From the cell containing the given text, extract its center point as (x, y) coordinate. 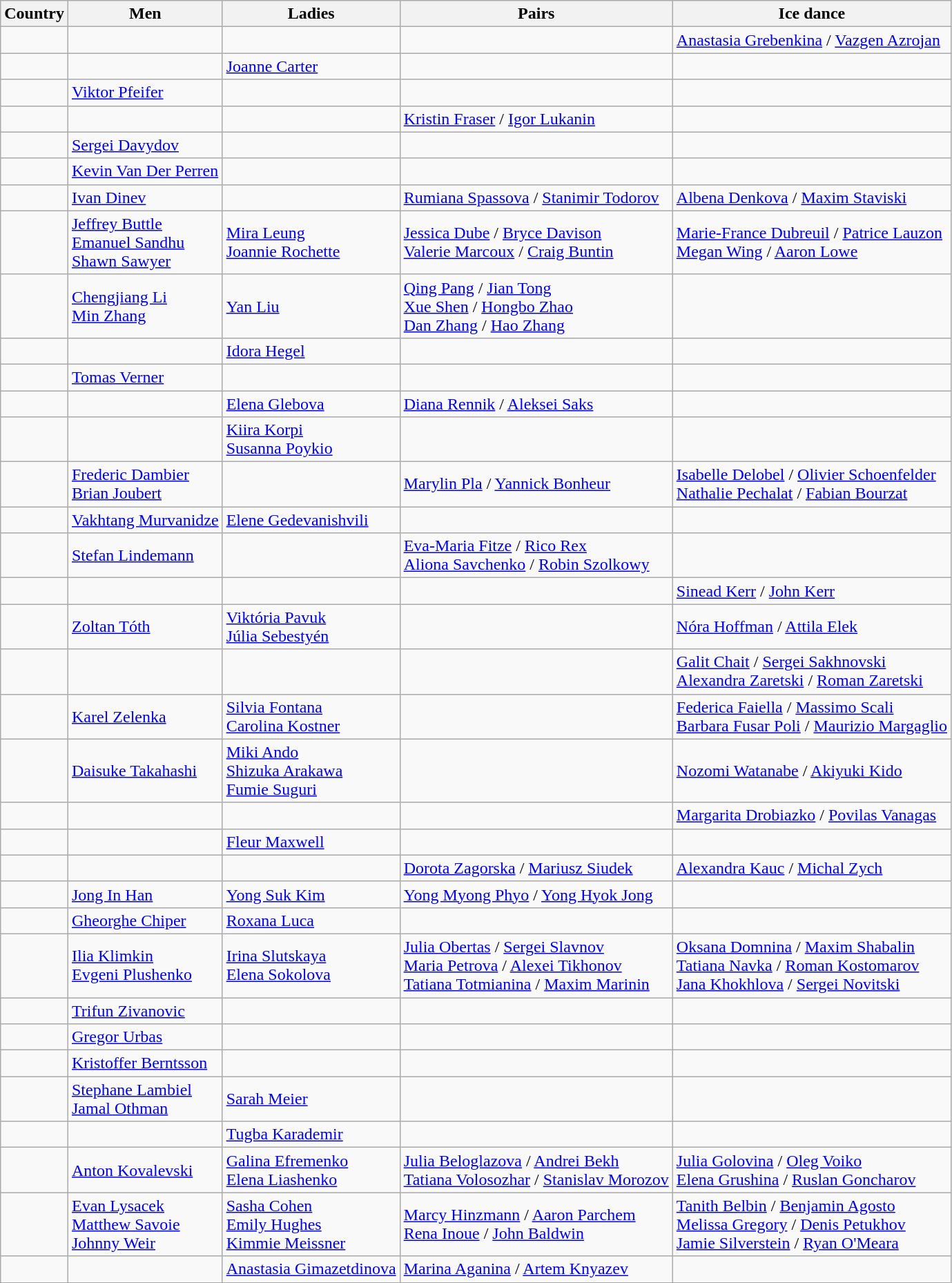
Joanne Carter (311, 66)
Galina Efremenko Elena Liashenko (311, 1170)
Ladies (311, 14)
Julia Golovina / Oleg Voiko Elena Grushina / Ruslan Goncharov (812, 1170)
Ice dance (812, 14)
Anastasia Grebenkina / Vazgen Azrojan (812, 40)
Eva-Maria Fitze / Rico Rex Aliona Savchenko / Robin Szolkowy (536, 555)
Tomas Verner (145, 377)
Marina Aganina / Artem Knyazev (536, 1269)
Ilia Klimkin Evgeni Plushenko (145, 965)
Kevin Van Der Perren (145, 171)
Jong In Han (145, 894)
Sarah Meier (311, 1099)
Vakhtang Murvanidze (145, 520)
Evan Lysacek Matthew Savoie Johnny Weir (145, 1224)
Jessica Dube / Bryce Davison Valerie Marcoux / Craig Buntin (536, 242)
Margarita Drobiazko / Povilas Vanagas (812, 816)
Karel Zelenka (145, 717)
Men (145, 14)
Yong Myong Phyo / Yong Hyok Jong (536, 894)
Stephane Lambiel Jamal Othman (145, 1099)
Tugba Karademir (311, 1135)
Julia Obertas / Sergei Slavnov Maria Petrova / Alexei Tikhonov Tatiana Totmianina / Maxim Marinin (536, 965)
Alexandra Kauc / Michal Zych (812, 868)
Nóra Hoffman / Attila Elek (812, 627)
Diana Rennik / Aleksei Saks (536, 404)
Gheorghe Chiper (145, 920)
Marylin Pla / Yannick Bonheur (536, 485)
Idora Hegel (311, 351)
Elena Glebova (311, 404)
Country (35, 14)
Qing Pang / Jian Tong Xue Shen / Hongbo Zhao Dan Zhang / Hao Zhang (536, 306)
Isabelle Delobel / Olivier Schoenfelder Nathalie Pechalat / Fabian Bourzat (812, 485)
Stefan Lindemann (145, 555)
Federica Faiella / Massimo Scali Barbara Fusar Poli / Maurizio Margaglio (812, 717)
Yan Liu (311, 306)
Trifun Zivanovic (145, 1010)
Rumiana Spassova / Stanimir Todorov (536, 197)
Marcy Hinzmann / Aaron Parchem Rena Inoue / John Baldwin (536, 1224)
Fleur Maxwell (311, 842)
Gregor Urbas (145, 1037)
Marie-France Dubreuil / Patrice Lauzon Megan Wing / Aaron Lowe (812, 242)
Dorota Zagorska / Mariusz Siudek (536, 868)
Viktória Pavuk Júlia Sebestyén (311, 627)
Daisuke Takahashi (145, 771)
Kiira Korpi Susanna Poykio (311, 439)
Yong Suk Kim (311, 894)
Roxana Luca (311, 920)
Galit Chait / Sergei Sakhnovski Alexandra Zaretski / Roman Zaretski (812, 671)
Frederic Dambier Brian Joubert (145, 485)
Viktor Pfeifer (145, 93)
Kristin Fraser / Igor Lukanin (536, 119)
Mira Leung Joannie Rochette (311, 242)
Tanith Belbin / Benjamin Agosto Melissa Gregory / Denis Petukhov Jamie Silverstein / Ryan O'Meara (812, 1224)
Sinead Kerr / John Kerr (812, 591)
Elene Gedevanishvili (311, 520)
Chengjiang Li Min Zhang (145, 306)
Irina Slutskaya Elena Sokolova (311, 965)
Oksana Domnina / Maxim Shabalin Tatiana Navka / Roman Kostomarov Jana Khokhlova / Sergei Novitski (812, 965)
Ivan Dinev (145, 197)
Sasha Cohen Emily Hughes Kimmie Meissner (311, 1224)
Anton Kovalevski (145, 1170)
Sergei Davydov (145, 145)
Nozomi Watanabe / Akiyuki Kido (812, 771)
Julia Beloglazova / Andrei Bekh Tatiana Volosozhar / Stanislav Morozov (536, 1170)
Jeffrey Buttle Emanuel Sandhu Shawn Sawyer (145, 242)
Miki Ando Shizuka Arakawa Fumie Suguri (311, 771)
Anastasia Gimazetdinova (311, 1269)
Silvia Fontana Carolina Kostner (311, 717)
Zoltan Tóth (145, 627)
Pairs (536, 14)
Kristoffer Berntsson (145, 1063)
Albena Denkova / Maxim Staviski (812, 197)
